From the cell containing the given text, extract its center point as (X, Y) coordinate. 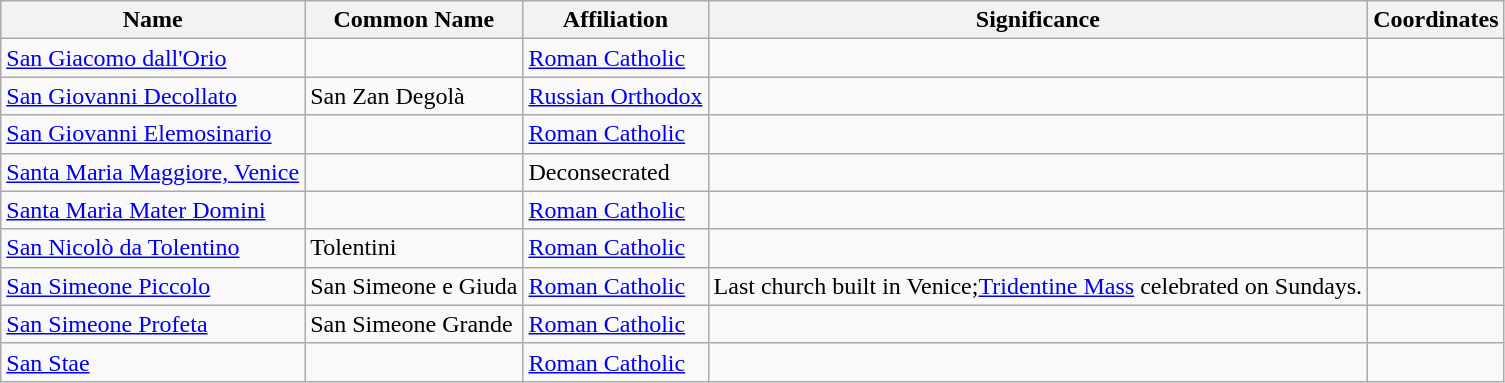
Significance (1038, 20)
San Simeone Piccolo (153, 286)
San Stae (153, 362)
Deconsecrated (616, 172)
Last church built in Venice;Tridentine Mass celebrated on Sundays. (1038, 286)
Russian Orthodox (616, 96)
Common Name (414, 20)
Tolentini (414, 248)
San Giovanni Elemosinario (153, 134)
Coordinates (1436, 20)
Santa Maria Mater Domini (153, 210)
San Giacomo dall'Orio (153, 58)
Santa Maria Maggiore, Venice (153, 172)
Affiliation (616, 20)
San Giovanni Decollato (153, 96)
Name (153, 20)
San Nicolò da Tolentino (153, 248)
San Simeone Profeta (153, 324)
San Simeone e Giuda (414, 286)
San Simeone Grande (414, 324)
San Zan Degolà (414, 96)
